Output the (x, y) coordinate of the center of the cell containing the given text.  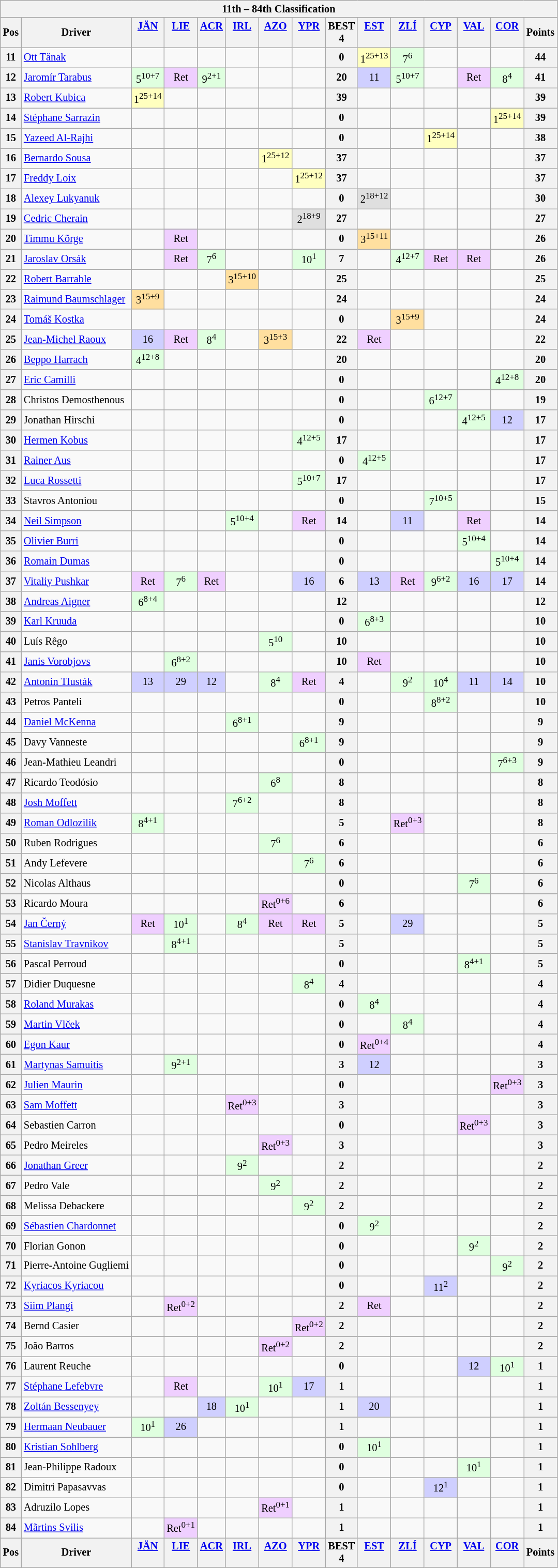
315+10 (242, 279)
Ricardo Moura (77, 904)
74 (11, 1327)
69 (11, 1225)
612+7 (441, 400)
32 (11, 481)
61 (11, 1064)
46 (11, 762)
55 (11, 944)
72 (11, 1286)
Luís Rêgo (77, 641)
Daniel McKenna (77, 722)
66 (11, 1165)
52 (11, 883)
83 (11, 1508)
Nicolas Althaus (77, 883)
68+4 (148, 601)
36 (11, 560)
Stavros Antoniou (77, 500)
218+9 (309, 218)
21 (11, 258)
58 (11, 1004)
Mãrtins Svilis (77, 1527)
Adruzilo Lopes (77, 1508)
59 (11, 1024)
Timmu Kõrge (77, 239)
Luca Rossetti (77, 481)
Jean-Mathieu Leandri (77, 762)
81 (11, 1467)
Beppo Harrach (77, 360)
82 (11, 1487)
Kyriacos Kyriacou (77, 1286)
71 (11, 1266)
Sébastien Chardonnet (77, 1225)
Robert Kubica (77, 98)
50 (11, 843)
Jean-Michel Raoux (77, 339)
Cedric Cherain (77, 218)
121 (441, 1487)
33 (11, 500)
Zoltán Bessenyey (77, 1407)
67 (11, 1185)
Romain Dumas (77, 560)
Rainer Aus (77, 460)
40 (11, 641)
35 (11, 541)
Martynas Samuitis (77, 1064)
510 (275, 641)
31 (11, 460)
Olivier Burri (77, 541)
51 (11, 863)
62 (11, 1085)
Bernardo Sousa (77, 158)
Laurent Reuche (77, 1367)
42 (11, 681)
Jaroslav Orsák (77, 258)
112 (441, 1286)
Melissa Debackere (77, 1206)
Stéphane Lefebvre (77, 1387)
Yazeed Al-Rajhi (77, 138)
Kristian Sohlberg (77, 1447)
Sam Moffett (77, 1104)
49 (11, 823)
78 (11, 1407)
Karl Kruuda (77, 621)
Eric Camilli (77, 379)
Jean-Philippe Radoux (77, 1467)
Hermaan Neubauer (77, 1427)
412+7 (408, 258)
Didier Duquesne (77, 984)
Pascal Perroud (77, 964)
Bernd Casier (77, 1327)
28 (11, 400)
Hermen Kobus (77, 440)
48 (11, 802)
Stanislav Travnikov (77, 944)
56 (11, 964)
7 (341, 258)
34 (11, 521)
104 (441, 681)
70 (11, 1246)
Christos Demosthenous (77, 400)
64 (11, 1125)
Jaromír Tarabus (77, 78)
Ricardo Teodósio (77, 783)
Josh Moffett (77, 802)
710+5 (441, 500)
Tomáš Kostka (77, 319)
68+2 (181, 662)
Ret0+6 (275, 904)
23 (11, 299)
Janis Vorobjovs (77, 662)
73 (11, 1306)
Raimund Baumschlager (77, 299)
47 (11, 783)
Dimitri Papasavvas (77, 1487)
77 (11, 1387)
45 (11, 742)
76+3 (507, 762)
Neil Simpson (77, 521)
Pierre-Antoine Gugliemi (77, 1266)
315+3 (275, 339)
Jonathan Greer (77, 1165)
315+11 (374, 239)
Petros Panteli (77, 702)
Andy Lefevere (77, 863)
43 (11, 702)
João Barros (77, 1346)
Siim Plangi (77, 1306)
Ruben Rodrigues (77, 843)
88+2 (441, 702)
Alexey Lukyanuk (77, 199)
Davy Vanneste (77, 742)
53 (11, 904)
125+13 (374, 58)
96+2 (441, 581)
Sebastien Carron (77, 1125)
Antonin Tlusták (77, 681)
218+12 (374, 199)
Egon Kaur (77, 1044)
Pedro Meireles (77, 1145)
57 (11, 984)
Pedro Vale (77, 1185)
Robert Barrable (77, 279)
76+2 (242, 802)
80 (11, 1447)
68+3 (374, 621)
63 (11, 1104)
11th – 84th Classification (279, 9)
Stéphane Sarrazin (77, 118)
Martin Vlček (77, 1024)
75 (11, 1346)
Ret0+4 (374, 1044)
Jan Černý (77, 923)
Ott Tänak (77, 58)
Freddy Loix (77, 178)
54 (11, 923)
79 (11, 1427)
60 (11, 1044)
Roland Murakas (77, 1004)
Roman Odlozilik (77, 823)
65 (11, 1145)
Andreas Aigner (77, 601)
Julien Maurin (77, 1085)
Jonathan Hirschi (77, 420)
Vitaliy Pushkar (77, 581)
Florian Gonon (77, 1246)
